From the cell containing the given text, extract its center point as [X, Y] coordinate. 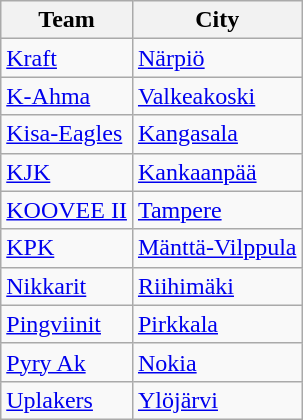
Pirkkala [217, 324]
Tampere [217, 210]
Team [67, 20]
Ylöjärvi [217, 400]
Uplakers [67, 400]
Kraft [67, 58]
Närpiö [217, 58]
KPK [67, 248]
KOOVEE II [67, 210]
Kankaanpää [217, 172]
Pingviinit [67, 324]
Valkeakoski [217, 96]
City [217, 20]
K-Ahma [67, 96]
Mänttä-Vilppula [217, 248]
Riihimäki [217, 286]
Nokia [217, 362]
KJK [67, 172]
Nikkarit [67, 286]
Kisa-Eagles [67, 134]
Kangasala [217, 134]
Pyry Ak [67, 362]
